Return the [X, Y] coordinate for the center point of the cell that contains the specified text.  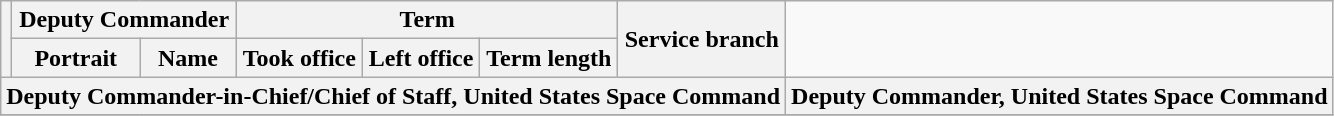
Name [188, 58]
Deputy Commander-in-Chief/Chief of Staff, United States Space Command [394, 96]
Deputy Commander, United States Space Command [1060, 96]
Deputy Commander [124, 20]
Took office [299, 58]
Portrait [76, 58]
Term [427, 20]
Service branch [702, 39]
Left office [420, 58]
Term length [549, 58]
